Determine the [X, Y] coordinate at the center of the cell enclosing the given text.  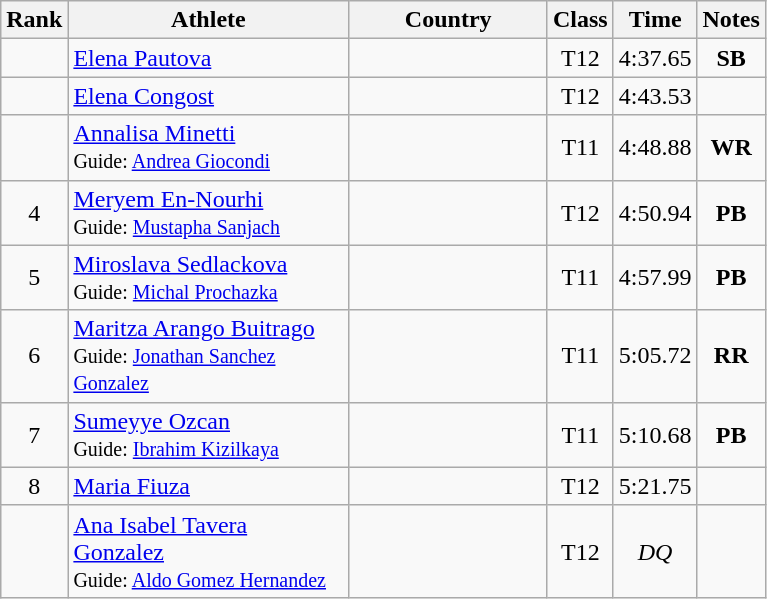
5:05.72 [655, 356]
Time [655, 20]
Elena Congost [208, 96]
Class [580, 20]
4 [34, 212]
8 [34, 486]
Maritza Arango BuitragoGuide: Jonathan Sanchez Gonzalez [208, 356]
RR [731, 356]
Miroslava SedlackovaGuide: Michal Prochazka [208, 278]
5:21.75 [655, 486]
SB [731, 58]
Elena Pautova [208, 58]
5 [34, 278]
Rank [34, 20]
Maria Fiuza [208, 486]
6 [34, 356]
5:10.68 [655, 434]
Ana Isabel Tavera GonzalezGuide: Aldo Gomez Hernandez [208, 551]
4:50.94 [655, 212]
4:43.53 [655, 96]
DQ [655, 551]
4:48.88 [655, 148]
7 [34, 434]
4:37.65 [655, 58]
Athlete [208, 20]
Notes [731, 20]
Annalisa MinettiGuide: Andrea Giocondi [208, 148]
4:57.99 [655, 278]
WR [731, 148]
Country [448, 20]
Meryem En-NourhiGuide: Mustapha Sanjach [208, 212]
Sumeyye OzcanGuide: Ibrahim Kizilkaya [208, 434]
